Capture the cell that displays the provided text and extract its [x, y] central coordinate. 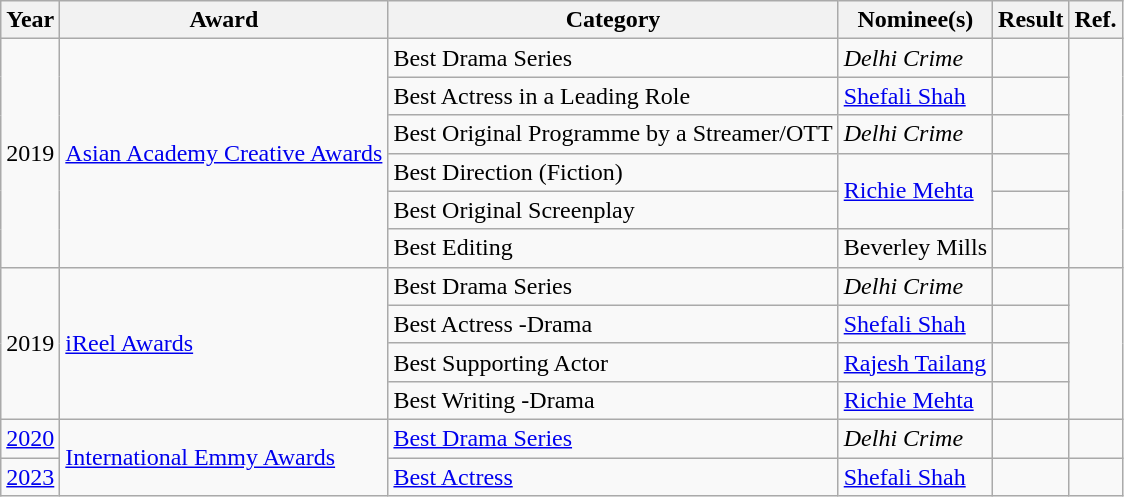
Beverley Mills [915, 248]
iReel Awards [224, 343]
Best Original Programme by a Streamer/OTT [613, 134]
Award [224, 20]
Best Supporting Actor [613, 362]
Best Direction (Fiction) [613, 172]
Nominee(s) [915, 20]
Best Actress -Drama [613, 324]
Asian Academy Creative Awards [224, 153]
Year [30, 20]
Best Editing [613, 248]
Result [1031, 20]
Category [613, 20]
Best Actress [613, 477]
International Emmy Awards [224, 457]
2023 [30, 477]
Rajesh Tailang [915, 362]
2020 [30, 438]
Best Writing -Drama [613, 400]
Best Actress in a Leading Role [613, 96]
Ref. [1096, 20]
Best Original Screenplay [613, 210]
